Return (x, y) of the center of cell containing provided text 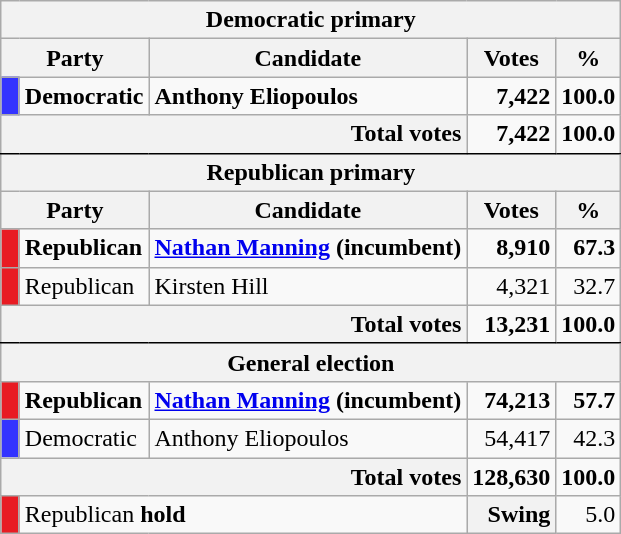
Swing (512, 515)
74,213 (512, 400)
Kirsten Hill (308, 286)
Democratic primary (311, 20)
Republican primary (311, 172)
5.0 (588, 515)
32.7 (588, 286)
57.7 (588, 400)
128,630 (512, 477)
13,231 (512, 324)
4,321 (512, 286)
General election (311, 362)
42.3 (588, 438)
67.3 (588, 248)
Republican hold (242, 515)
54,417 (512, 438)
8,910 (512, 248)
